For the text-containing cell, return its midpoint in [x, y] coordinate format. 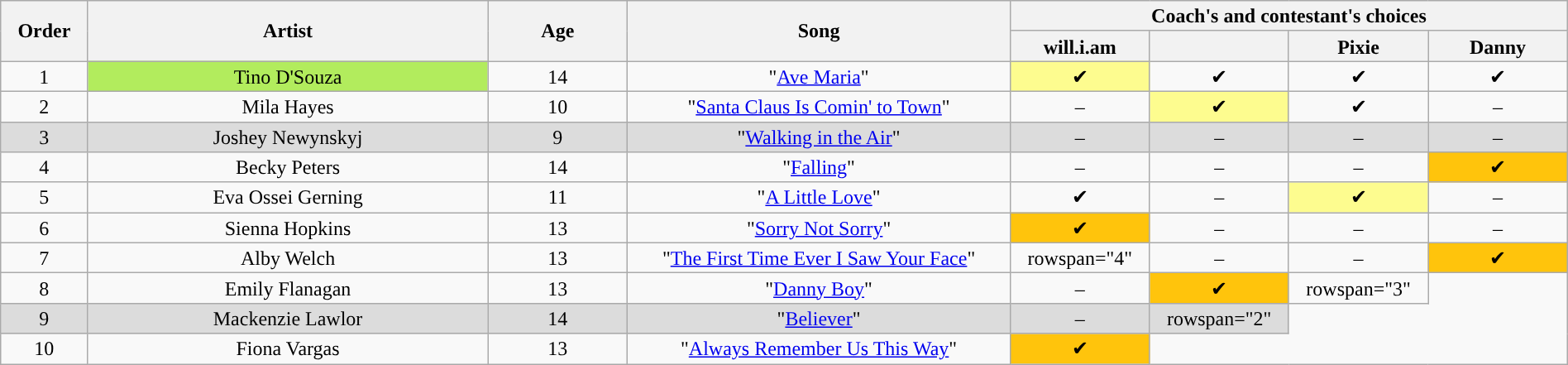
Artist [288, 31]
Tino D'Souza [288, 76]
rowspan="4" [1080, 258]
3 [45, 137]
"Always Remember Us This Way" [819, 349]
"Believer" [819, 318]
Age [557, 31]
Song [819, 31]
2 [45, 106]
6 [45, 228]
"Sorry Not Sorry" [819, 228]
11 [557, 197]
4 [45, 167]
1 [45, 76]
"Ave Maria" [819, 76]
will.i.am [1080, 46]
Eva Ossei Gerning [288, 197]
Mila Hayes [288, 106]
Mackenzie Lawlor [288, 318]
"A Little Love" [819, 197]
8 [45, 288]
Joshey Newynskyj [288, 137]
Danny [1499, 46]
"Santa Claus Is Comin' to Town" [819, 106]
Fiona Vargas [288, 349]
"Danny Boy" [819, 288]
Becky Peters [288, 167]
"The First Time Ever I Saw Your Face" [819, 258]
Order [45, 31]
Pixie [1358, 46]
rowspan="3" [1358, 288]
7 [45, 258]
rowspan="2" [1219, 318]
"Falling" [819, 167]
5 [45, 197]
Coach's and contestant's choices [1289, 17]
Emily Flanagan [288, 288]
Alby Welch [288, 258]
Sienna Hopkins [288, 228]
"Walking in the Air" [819, 137]
